Return the (x, y) coordinate for the center point of the cell that contains the specified text.  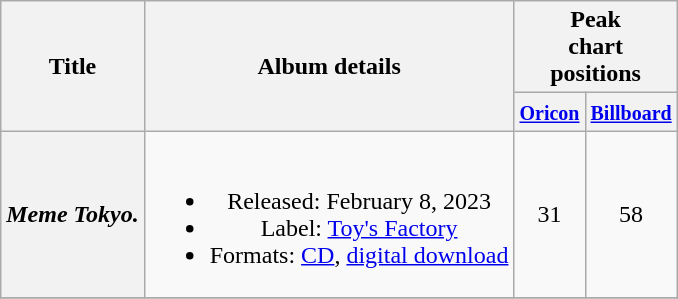
58 (631, 214)
Album details (329, 66)
31 (550, 214)
Peak chart positions (596, 47)
Title (72, 66)
Oricon (550, 112)
Billboard (631, 112)
Released: February 8, 2023Label: Toy's FactoryFormats: CD, digital download (329, 214)
Meme Tokyo. (72, 214)
